Output the (x, y) coordinate of the center of the cell containing the given text.  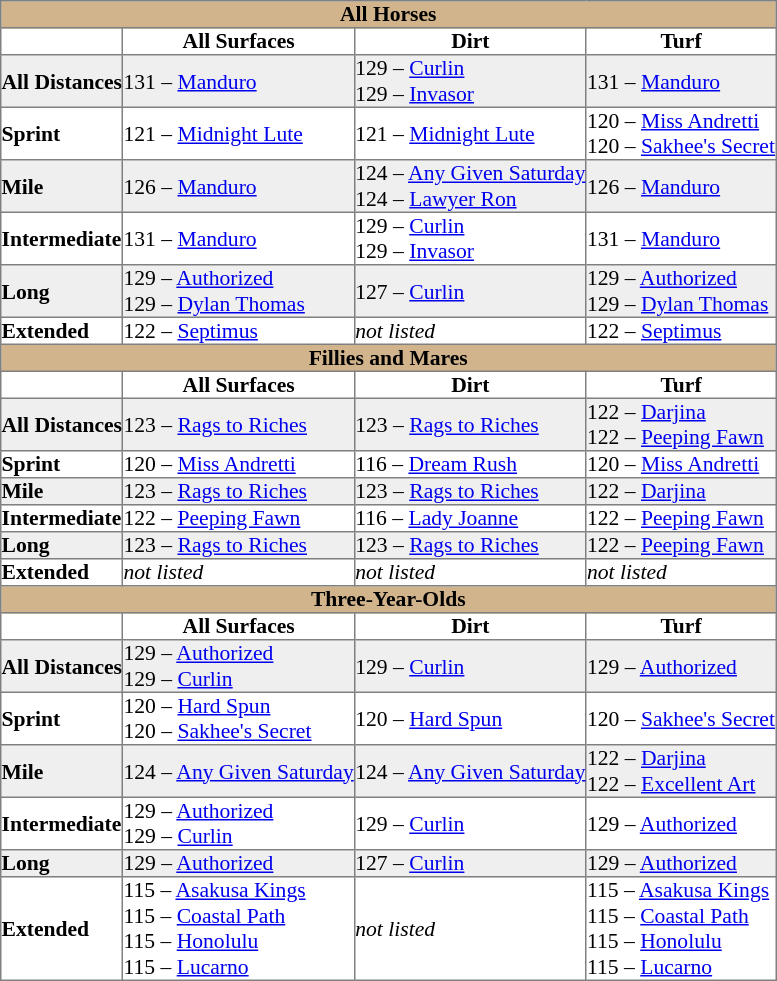
116 – Lady Joanne (471, 518)
120 – Hard Spun 120 – Sakhee's Secret (239, 718)
120 – Sakhee's Secret (680, 718)
Three-Year-Olds (388, 600)
122 – Darjina 122 – Peeping Fawn (680, 424)
120 – Hard Spun (471, 718)
122 – Darjina 122 – Excellent Art (680, 771)
122 – Darjina (680, 492)
All Horses (388, 14)
Fillies and Mares (388, 358)
116 – Dream Rush (471, 464)
120 – Miss Andretti 120 – Sakhee's Secret (680, 133)
124 – Any Given Saturday 124 – Lawyer Ron (471, 186)
